Return the [X, Y] coordinate for the center point of the cell that contains the specified text.  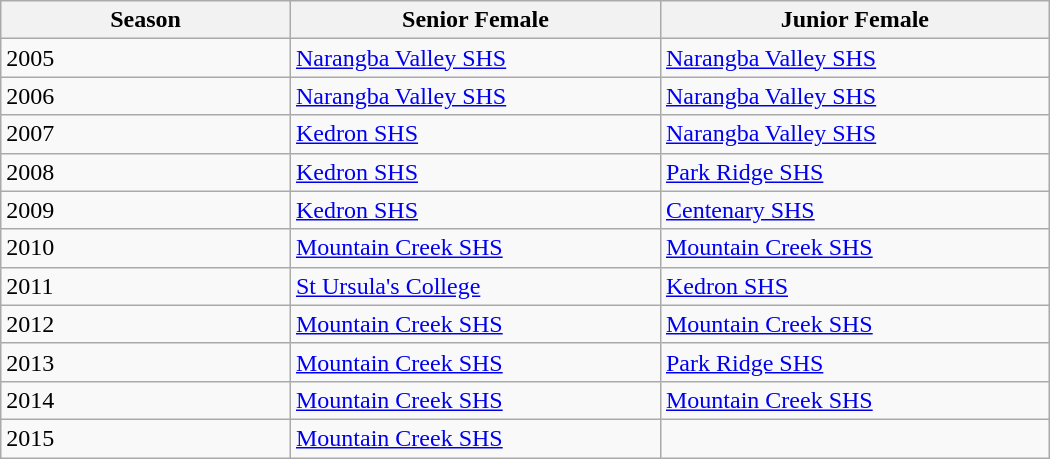
Junior Female [854, 20]
2005 [146, 58]
2007 [146, 134]
Senior Female [475, 20]
2015 [146, 438]
2014 [146, 400]
2006 [146, 96]
2011 [146, 286]
2012 [146, 324]
Centenary SHS [854, 210]
Season [146, 20]
2013 [146, 362]
2009 [146, 210]
2008 [146, 172]
St Ursula's College [475, 286]
2010 [146, 248]
